Locate the cell with the specified text and output its (x, y) center coordinate. 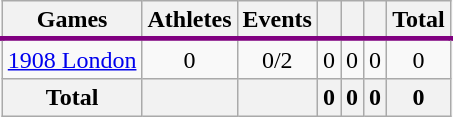
1908 London (72, 59)
Athletes (190, 20)
Games (72, 20)
Events (277, 20)
0/2 (277, 59)
